Locate the cell with the specified text and output its (X, Y) center coordinate. 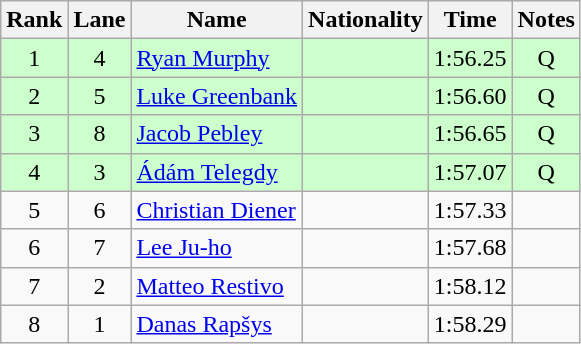
1:56.60 (470, 96)
1:56.65 (470, 134)
1:56.25 (470, 58)
Lee Ju-ho (217, 248)
Danas Rapšys (217, 324)
Nationality (366, 20)
Notes (546, 20)
Matteo Restivo (217, 286)
Ryan Murphy (217, 58)
Rank (34, 20)
Time (470, 20)
1:58.12 (470, 286)
1:57.68 (470, 248)
Lane (100, 20)
Name (217, 20)
Jacob Pebley (217, 134)
1:58.29 (470, 324)
Christian Diener (217, 210)
1:57.07 (470, 172)
Ádám Telegdy (217, 172)
1:57.33 (470, 210)
Luke Greenbank (217, 96)
